Locate the cell with the specified text and output its [x, y] center coordinate. 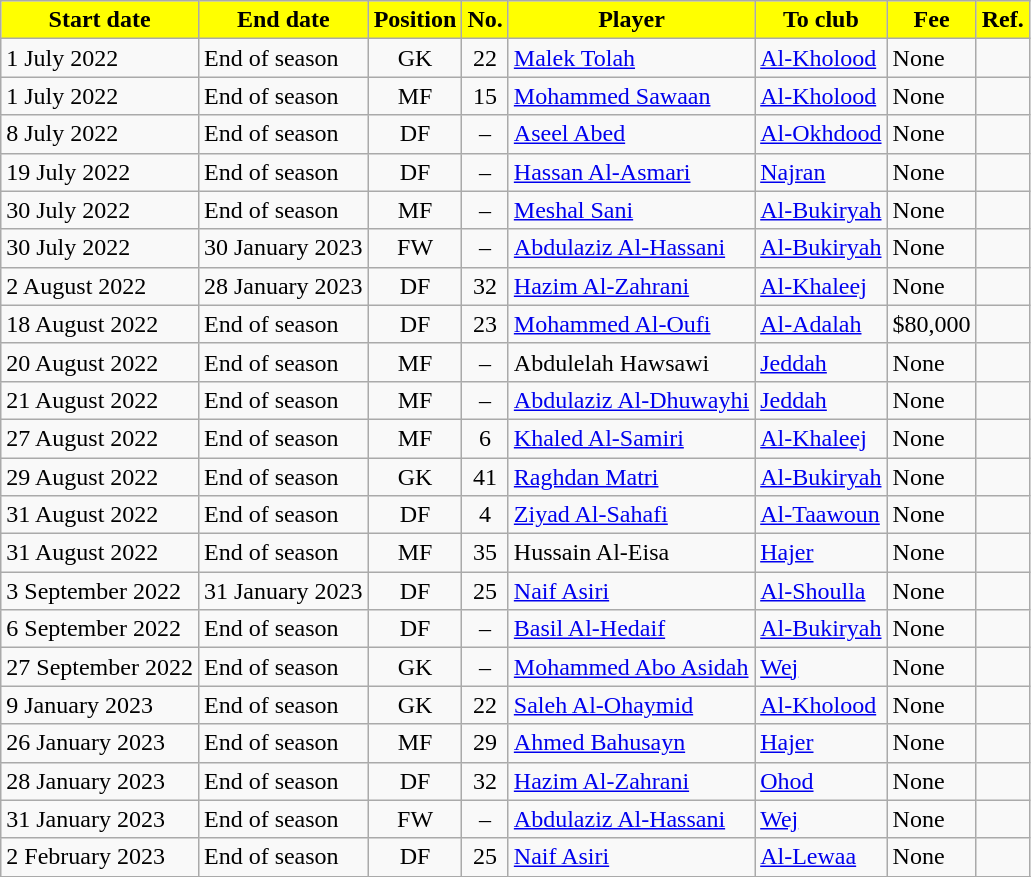
Hassan Al-Asmari [631, 172]
End date [283, 20]
Khaled Al-Samiri [631, 438]
30 January 2023 [283, 248]
Start date [100, 20]
Abdulaziz Al-Dhuwayhi [631, 400]
18 August 2022 [100, 324]
3 September 2022 [100, 591]
2 August 2022 [100, 286]
9 January 2023 [100, 705]
4 [485, 515]
Basil Al-Hedaif [631, 629]
20 August 2022 [100, 362]
Position [415, 20]
8 July 2022 [100, 134]
6 September 2022 [100, 629]
15 [485, 96]
Al-Okhdood [821, 134]
Ziyad Al-Sahafi [631, 515]
No. [485, 20]
$80,000 [932, 324]
Meshal Sani [631, 210]
Abdulelah Hawsawi [631, 362]
Saleh Al-Ohaymid [631, 705]
Raghdan Matri [631, 477]
Mohammed Al-Oufi [631, 324]
Al-Adalah [821, 324]
Malek Tolah [631, 58]
Fee [932, 20]
Al-Shoulla [821, 591]
Al-Taawoun [821, 515]
Ahmed Bahusayn [631, 743]
41 [485, 477]
Ref. [1002, 20]
Mohammed Sawaan [631, 96]
Najran [821, 172]
21 August 2022 [100, 400]
Aseel Abed [631, 134]
Hussain Al-Eisa [631, 553]
23 [485, 324]
29 [485, 743]
29 August 2022 [100, 477]
Player [631, 20]
26 January 2023 [100, 743]
To club [821, 20]
35 [485, 553]
Ohod [821, 781]
6 [485, 438]
Al-Lewaa [821, 857]
27 September 2022 [100, 667]
Mohammed Abo Asidah [631, 667]
27 August 2022 [100, 438]
19 July 2022 [100, 172]
2 February 2023 [100, 857]
